Output the [X, Y] coordinate of the center of the cell containing the given text.  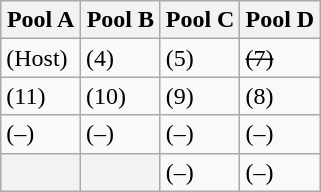
(9) [200, 96]
(7) [280, 58]
(8) [280, 96]
Pool C [200, 20]
Pool D [280, 20]
(10) [120, 96]
Pool A [41, 20]
(Host) [41, 58]
(4) [120, 58]
Pool B [120, 20]
(5) [200, 58]
(11) [41, 96]
